Capture the cell that displays the provided text and extract its [X, Y] central coordinate. 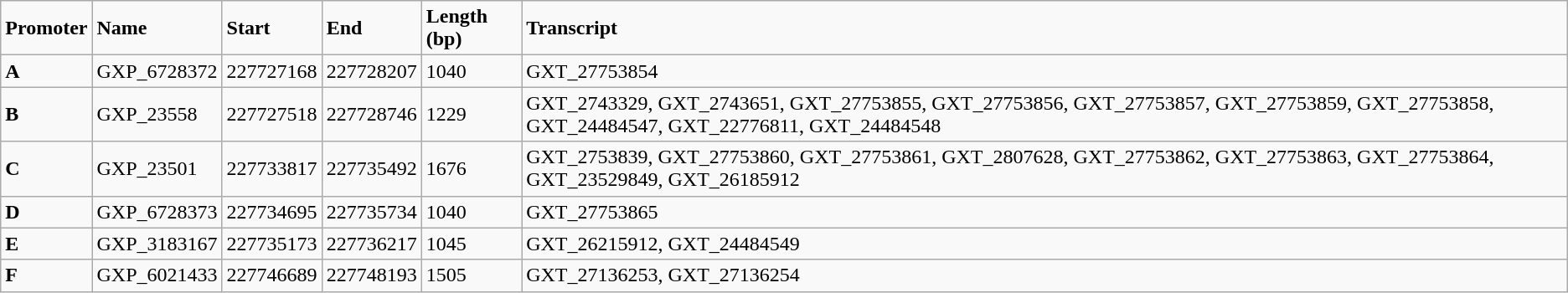
Transcript [1045, 28]
227735734 [372, 212]
227728746 [372, 114]
227735492 [372, 169]
GXP_23501 [157, 169]
1676 [471, 169]
GXT_26215912, GXT_24484549 [1045, 244]
227727518 [271, 114]
227727168 [271, 71]
1505 [471, 275]
227746689 [271, 275]
227736217 [372, 244]
GXT_2753839, GXT_27753860, GXT_27753861, GXT_2807628, GXT_27753862, GXT_27753863, GXT_27753864, GXT_23529849, GXT_26185912 [1045, 169]
A [47, 71]
1229 [471, 114]
Promoter [47, 28]
GXT_27136253, GXT_27136254 [1045, 275]
227728207 [372, 71]
GXT_2743329, GXT_2743651, GXT_27753855, GXT_27753856, GXT_27753857, GXT_27753859, GXT_27753858, GXT_24484547, GXT_22776811, GXT_24484548 [1045, 114]
1045 [471, 244]
Name [157, 28]
227748193 [372, 275]
GXT_27753854 [1045, 71]
GXP_6021433 [157, 275]
Length (bp) [471, 28]
D [47, 212]
227735173 [271, 244]
227733817 [271, 169]
End [372, 28]
GXP_23558 [157, 114]
F [47, 275]
227734695 [271, 212]
GXP_6728372 [157, 71]
B [47, 114]
GXP_3183167 [157, 244]
GXT_27753865 [1045, 212]
C [47, 169]
E [47, 244]
GXP_6728373 [157, 212]
Start [271, 28]
